Search for the cell housing the specified text and yield its [X, Y] center coordinate. 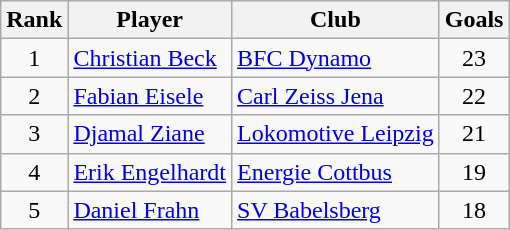
3 [34, 134]
BFC Dynamo [336, 58]
Erik Engelhardt [150, 172]
19 [474, 172]
Fabian Eisele [150, 96]
Club [336, 20]
2 [34, 96]
Daniel Frahn [150, 210]
Carl Zeiss Jena [336, 96]
23 [474, 58]
Goals [474, 20]
22 [474, 96]
5 [34, 210]
Player [150, 20]
Rank [34, 20]
Djamal Ziane [150, 134]
Lokomotive Leipzig [336, 134]
1 [34, 58]
Christian Beck [150, 58]
21 [474, 134]
Energie Cottbus [336, 172]
18 [474, 210]
4 [34, 172]
SV Babelsberg [336, 210]
